Find where the given text appears and provide that cell's center as [X, Y] coordinate. 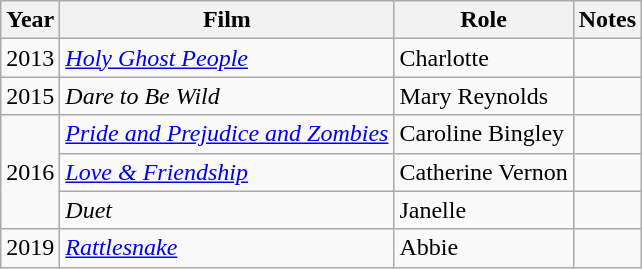
Charlotte [484, 58]
Rattlesnake [227, 248]
2019 [30, 248]
Role [484, 20]
Dare to Be Wild [227, 96]
Notes [607, 20]
Abbie [484, 248]
Catherine Vernon [484, 172]
Love & Friendship [227, 172]
2016 [30, 172]
Year [30, 20]
2015 [30, 96]
2013 [30, 58]
Mary Reynolds [484, 96]
Duet [227, 210]
Pride and Prejudice and Zombies [227, 134]
Film [227, 20]
Caroline Bingley [484, 134]
Holy Ghost People [227, 58]
Janelle [484, 210]
